Return the (x, y) coordinate for the center point of the cell that contains the specified text.  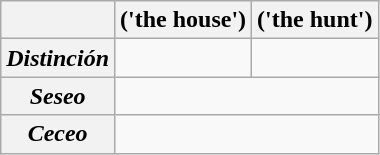
('the house') (184, 20)
('the hunt') (315, 20)
Distinción (58, 58)
Seseo (58, 96)
Ceceo (58, 134)
